Scan for the cell matching the given text and deliver its (X, Y) coordinate at center. 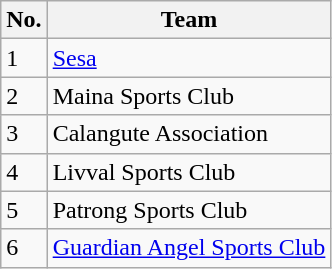
4 (24, 172)
Livval Sports Club (189, 172)
Patrong Sports Club (189, 210)
Maina Sports Club (189, 96)
3 (24, 134)
Team (189, 20)
5 (24, 210)
Calangute Association (189, 134)
2 (24, 96)
No. (24, 20)
Sesa (189, 58)
6 (24, 248)
Guardian Angel Sports Club (189, 248)
1 (24, 58)
